Find where the given text appears and provide that cell's center as [X, Y] coordinate. 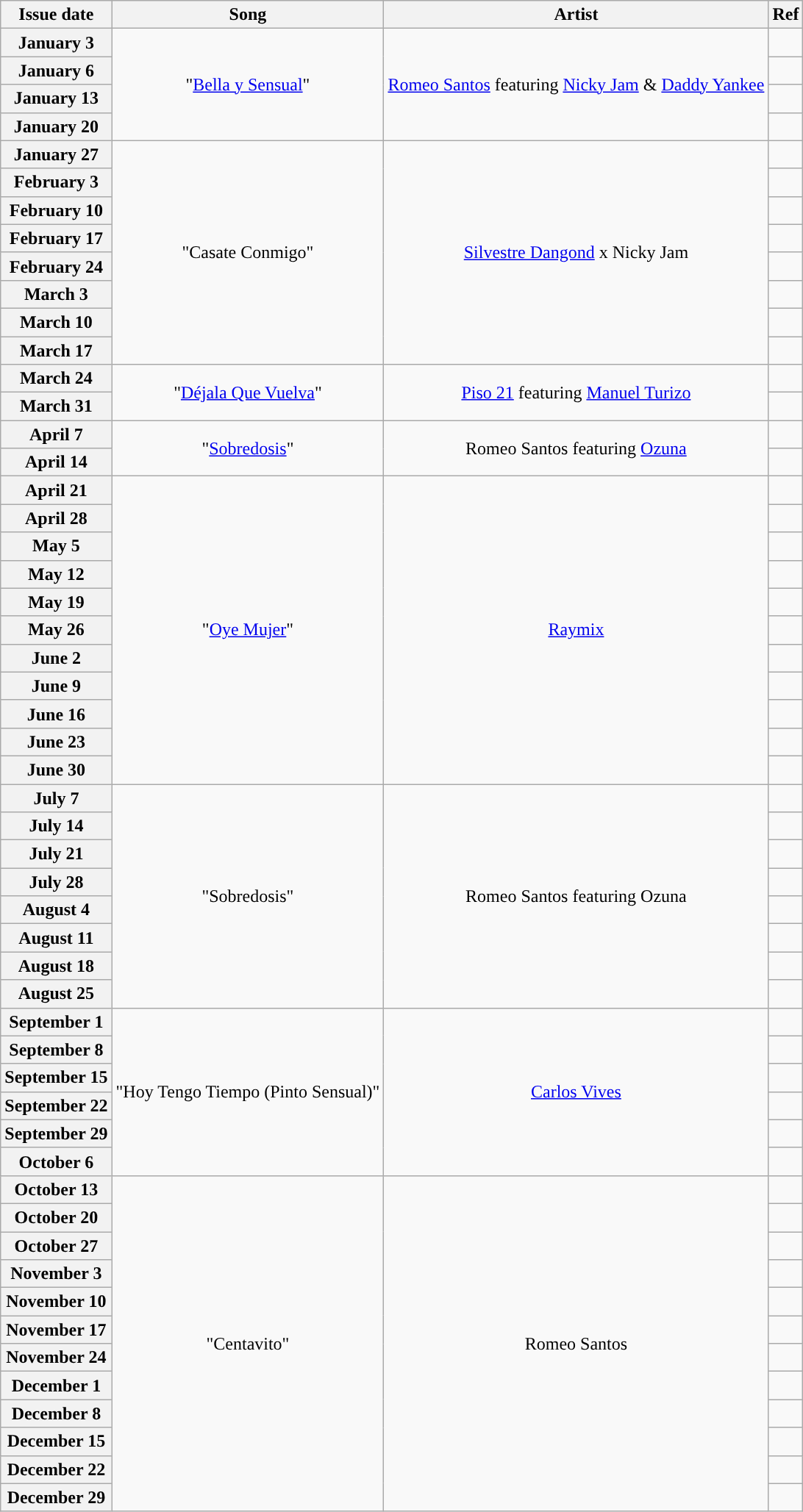
September 8 [56, 1050]
March 24 [56, 379]
March 10 [56, 322]
May 26 [56, 630]
July 28 [56, 882]
August 11 [56, 938]
Piso 21 featuring Manuel Turizo [577, 393]
July 14 [56, 826]
September 22 [56, 1106]
"Déjala Que Vuelva" [248, 393]
January 13 [56, 98]
March 17 [56, 351]
May 19 [56, 602]
December 29 [56, 1497]
June 2 [56, 658]
October 13 [56, 1189]
August 25 [56, 994]
June 9 [56, 686]
September 15 [56, 1078]
August 4 [56, 910]
December 1 [56, 1386]
April 7 [56, 434]
September 1 [56, 1022]
May 12 [56, 574]
April 28 [56, 518]
March 31 [56, 406]
January 27 [56, 154]
January 20 [56, 126]
June 30 [56, 770]
Song [248, 15]
Raymix [577, 631]
November 24 [56, 1358]
February 17 [56, 238]
"Centavito" [248, 1344]
May 5 [56, 546]
November 10 [56, 1302]
Romeo Santos [577, 1344]
October 6 [56, 1161]
Artist [577, 15]
"Hoy Tengo Tiempo (Pinto Sensual)" [248, 1092]
February 3 [56, 182]
April 21 [56, 490]
Issue date [56, 15]
Silvestre Dangond x Nicky Jam [577, 252]
Ref [785, 15]
June 23 [56, 742]
July 7 [56, 798]
"Casate Conmigo" [248, 252]
November 3 [56, 1274]
September 29 [56, 1133]
June 16 [56, 714]
October 20 [56, 1217]
Carlos Vives [577, 1092]
August 18 [56, 966]
January 6 [56, 71]
March 3 [56, 294]
July 21 [56, 854]
November 17 [56, 1330]
October 27 [56, 1246]
December 22 [56, 1469]
January 3 [56, 43]
December 8 [56, 1414]
December 15 [56, 1441]
"Bella y Sensual" [248, 85]
April 14 [56, 462]
February 10 [56, 210]
February 24 [56, 266]
Romeo Santos featuring Nicky Jam & Daddy Yankee [577, 85]
"Oye Mujer" [248, 631]
